Output the (x, y) coordinate of the center of the cell containing the given text.  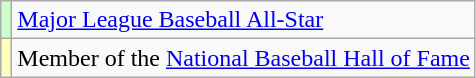
Member of the National Baseball Hall of Fame (244, 58)
Major League Baseball All-Star (244, 20)
